For the text-containing cell, return its midpoint in (x, y) coordinate format. 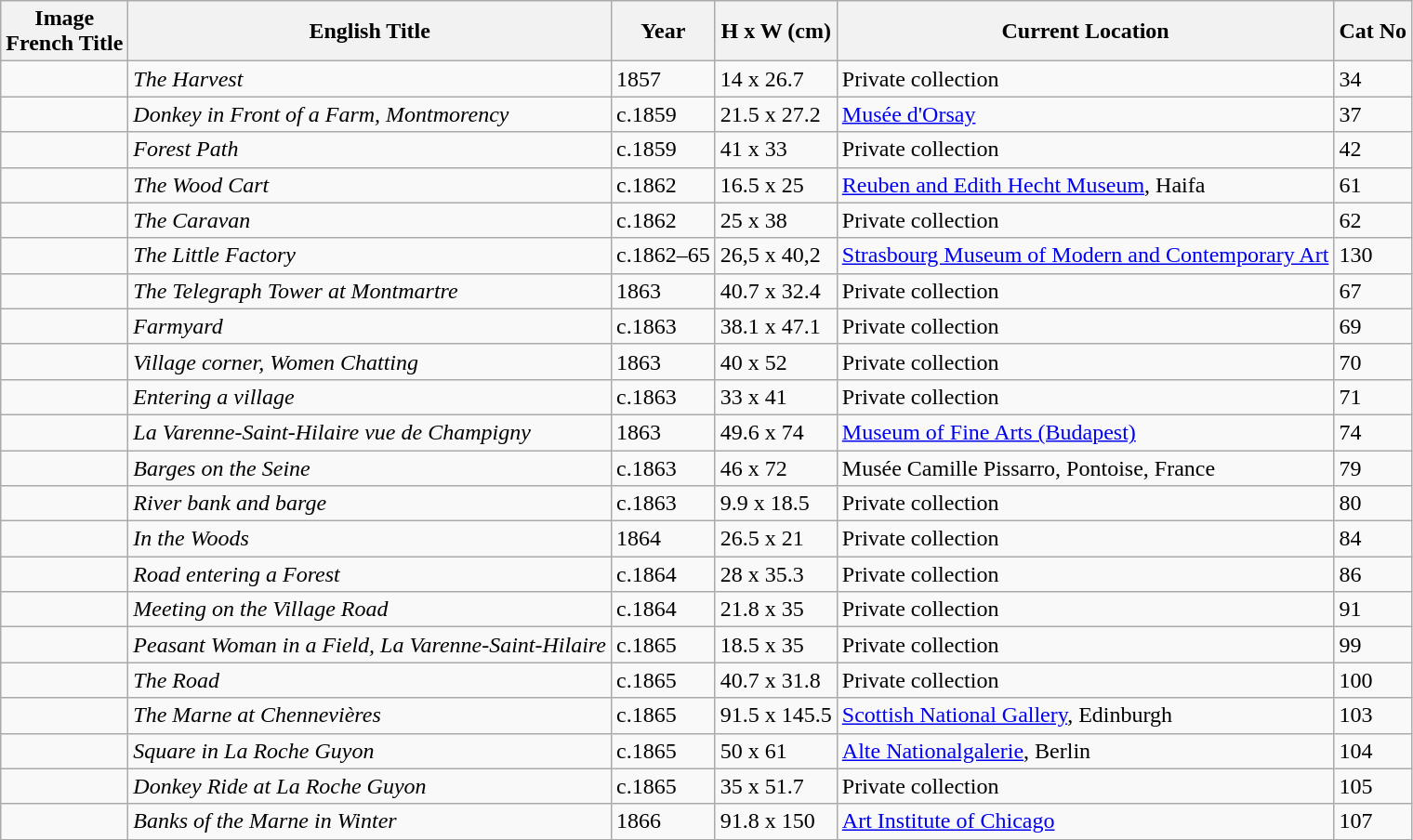
Art Institute of Chicago (1086, 821)
91.8 x 150 (775, 821)
18.5 x 35 (775, 645)
9.9 x 18.5 (775, 504)
La Varenne-Saint-Hilaire vue de Champigny (370, 432)
c.1862–65 (663, 256)
35 x 51.7 (775, 786)
1857 (663, 79)
The Telegraph Tower at Montmartre (370, 291)
The Harvest (370, 79)
49.6 x 74 (775, 432)
26,5 x 40,2 (775, 256)
103 (1373, 715)
50 x 61 (775, 751)
Alte Nationalgalerie, Berlin (1086, 751)
21.5 x 27.2 (775, 114)
Scottish National Gallery, Edinburgh (1086, 715)
69 (1373, 326)
1866 (663, 821)
104 (1373, 751)
41 x 33 (775, 150)
71 (1373, 397)
38.1 x 47.1 (775, 326)
107 (1373, 821)
91.5 x 145.5 (775, 715)
40.7 x 32.4 (775, 291)
Donkey Ride at La Roche Guyon (370, 786)
Barges on the Seine (370, 467)
Donkey in Front of a Farm, Montmorency (370, 114)
H x W (cm) (775, 32)
67 (1373, 291)
Square in La Roche Guyon (370, 751)
Cat No (1373, 32)
80 (1373, 504)
Village corner, Women Chatting (370, 361)
In the Woods (370, 539)
Year (663, 32)
130 (1373, 256)
26.5 x 21 (775, 539)
Reuben and Edith Hecht Museum, Haifa (1086, 185)
The Marne at Chennevières (370, 715)
Musée Camille Pissarro, Pontoise, France (1086, 467)
Peasant Woman in a Field, La Varenne-Saint-Hilaire (370, 645)
61 (1373, 185)
Meeting on the Village Road (370, 610)
100 (1373, 680)
37 (1373, 114)
Strasbourg Museum of Modern and Contemporary Art (1086, 256)
16.5 x 25 (775, 185)
40 x 52 (775, 361)
14 x 26.7 (775, 79)
25 x 38 (775, 220)
Entering a village (370, 397)
Current Location (1086, 32)
ImageFrench Title (65, 32)
River bank and barge (370, 504)
Musée d'Orsay (1086, 114)
62 (1373, 220)
The Little Factory (370, 256)
91 (1373, 610)
Forest Path (370, 150)
Museum of Fine Arts (Budapest) (1086, 432)
Road entering a Forest (370, 574)
Farmyard (370, 326)
46 x 72 (775, 467)
The Wood Cart (370, 185)
42 (1373, 150)
105 (1373, 786)
84 (1373, 539)
74 (1373, 432)
1864 (663, 539)
The Road (370, 680)
79 (1373, 467)
English Title (370, 32)
99 (1373, 645)
86 (1373, 574)
34 (1373, 79)
The Caravan (370, 220)
21.8 x 35 (775, 610)
Banks of the Marne in Winter (370, 821)
70 (1373, 361)
33 x 41 (775, 397)
40.7 x 31.8 (775, 680)
28 x 35.3 (775, 574)
